Extract the [x, y] coordinate from the center of the cell holding the provided text.  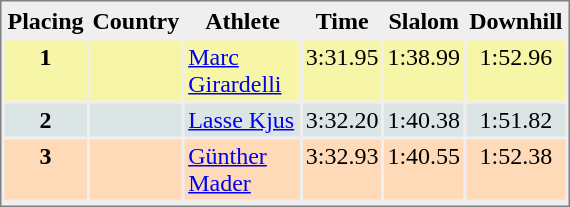
Time [342, 20]
1:38.99 [424, 70]
1:52.96 [516, 70]
Placing [45, 20]
3:32.93 [342, 170]
Lasse Kjus [242, 120]
Marc Girardelli [242, 70]
Downhill [516, 20]
Günther Mader [242, 170]
3:32.20 [342, 120]
Country [136, 20]
1:51.82 [516, 120]
1:40.55 [424, 170]
Slalom [424, 20]
1 [45, 70]
3 [45, 170]
Athlete [242, 20]
1:40.38 [424, 120]
1:52.38 [516, 170]
2 [45, 120]
3:31.95 [342, 70]
